Provide the (x, y) coordinate of the cell's center where the given text is located.  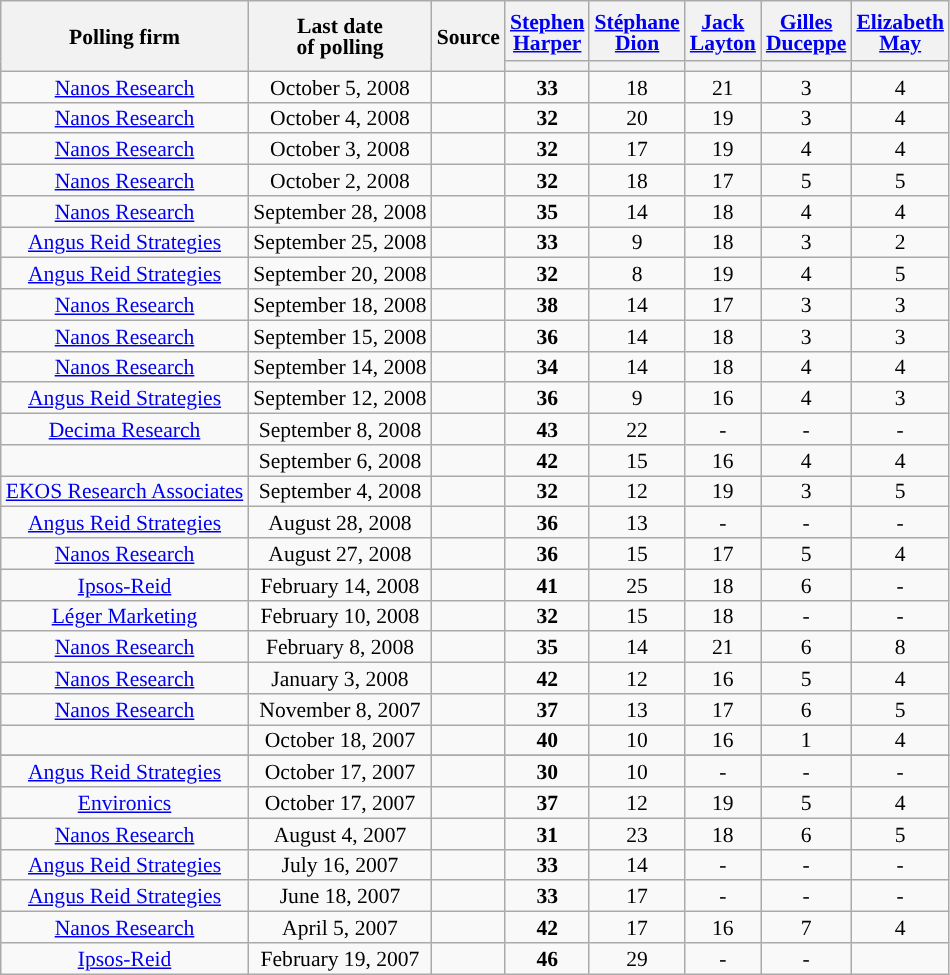
Stéphane Dion (636, 31)
7 (806, 928)
October 2, 2008 (340, 180)
31 (548, 834)
September 4, 2008 (340, 492)
October 18, 2007 (340, 740)
41 (548, 584)
August 28, 2008 (340, 522)
February 19, 2007 (340, 958)
August 4, 2007 (340, 834)
Stephen Harper (548, 31)
September 12, 2008 (340, 398)
30 (548, 772)
August 27, 2008 (340, 554)
October 5, 2008 (340, 86)
September 6, 2008 (340, 460)
September 18, 2008 (340, 304)
40 (548, 740)
Jack Layton (723, 31)
46 (548, 958)
Polling firm (125, 36)
October 4, 2008 (340, 118)
1 (806, 740)
June 18, 2007 (340, 896)
34 (548, 366)
September 20, 2008 (340, 274)
July 16, 2007 (340, 864)
43 (548, 430)
September 28, 2008 (340, 212)
April 5, 2007 (340, 928)
Elizabeth May (900, 31)
Léger Marketing (125, 616)
February 10, 2008 (340, 616)
29 (636, 958)
Environics (125, 802)
Gilles Duceppe (806, 31)
EKOS Research Associates (125, 492)
25 (636, 584)
January 3, 2008 (340, 678)
38 (548, 304)
February 8, 2008 (340, 648)
22 (636, 430)
Decima Research (125, 430)
November 8, 2007 (340, 710)
20 (636, 118)
Last dateof polling (340, 36)
September 25, 2008 (340, 242)
September 8, 2008 (340, 430)
Source (468, 36)
23 (636, 834)
October 3, 2008 (340, 150)
September 14, 2008 (340, 366)
September 15, 2008 (340, 336)
February 14, 2008 (340, 584)
2 (900, 242)
